Return the [X, Y] coordinate for the center point of the cell that contains the specified text.  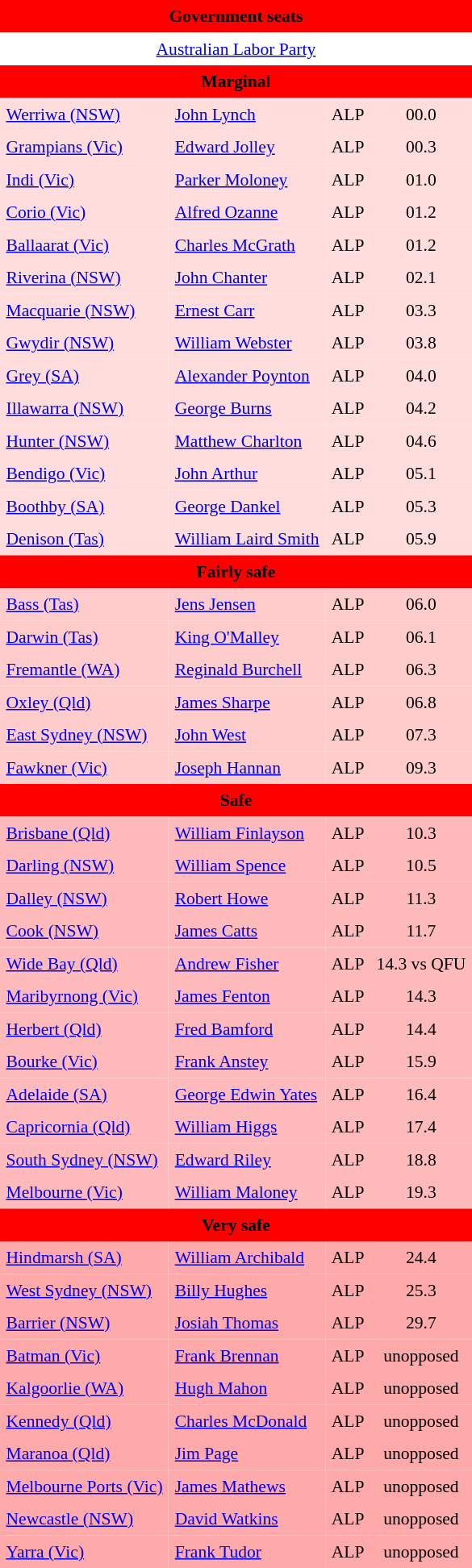
Frank Tudor [247, 1551]
Jens Jensen [247, 604]
Billy Hughes [247, 1290]
29.7 [421, 1323]
14.3 vs QFU [421, 963]
09.3 [421, 767]
14.4 [421, 1028]
Fairly safe [236, 571]
Barrier (NSW) [84, 1323]
06.1 [421, 636]
Darwin (Tas) [84, 636]
Indi (Vic) [84, 179]
James Fenton [247, 996]
06.8 [421, 702]
Ernest Carr [247, 310]
Capricornia (Qld) [84, 1127]
Riverina (NSW) [84, 277]
Newcastle (NSW) [84, 1519]
Josiah Thomas [247, 1323]
West Sydney (NSW) [84, 1290]
John West [247, 735]
John Chanter [247, 277]
Hunter (NSW) [84, 440]
Kalgoorlie (WA) [84, 1388]
05.1 [421, 473]
Australian Labor Party [236, 48]
David Watkins [247, 1519]
Corio (Vic) [84, 212]
Batman (Vic) [84, 1355]
George Dankel [247, 506]
24.4 [421, 1257]
01.0 [421, 179]
25.3 [421, 1290]
Marginal [236, 81]
Hugh Mahon [247, 1388]
04.6 [421, 440]
11.7 [421, 931]
William Maloney [247, 1192]
Melbourne (Vic) [84, 1192]
Bourke (Vic) [84, 1061]
Jim Page [247, 1453]
Oxley (Qld) [84, 702]
Frank Brennan [247, 1355]
George Edwin Yates [247, 1094]
10.5 [421, 865]
Denison (Tas) [84, 539]
Illawarra (NSW) [84, 408]
Dalley (NSW) [84, 898]
Andrew Fisher [247, 963]
Frank Anstey [247, 1061]
Grey (SA) [84, 375]
John Arthur [247, 473]
Yarra (Vic) [84, 1551]
15.9 [421, 1061]
10.3 [421, 832]
William Higgs [247, 1127]
Government seats [236, 16]
Cook (NSW) [84, 931]
Melbourne Ports (Vic) [84, 1486]
04.0 [421, 375]
06.0 [421, 604]
Charles McDonald [247, 1420]
Maranoa (Qld) [84, 1453]
04.2 [421, 408]
Robert Howe [247, 898]
00.3 [421, 147]
03.3 [421, 310]
Fremantle (WA) [84, 669]
James Mathews [247, 1486]
William Spence [247, 865]
Alfred Ozanne [247, 212]
William Archibald [247, 1257]
Reginald Burchell [247, 669]
00.0 [421, 114]
Ballaarat (Vic) [84, 244]
05.3 [421, 506]
George Burns [247, 408]
South Sydney (NSW) [84, 1159]
Brisbane (Qld) [84, 832]
King O'Malley [247, 636]
14.3 [421, 996]
02.1 [421, 277]
Joseph Hannan [247, 767]
Edward Jolley [247, 147]
East Sydney (NSW) [84, 735]
Adelaide (SA) [84, 1094]
Bendigo (Vic) [84, 473]
17.4 [421, 1127]
Werriwa (NSW) [84, 114]
Edward Riley [247, 1159]
William Laird Smith [247, 539]
Wide Bay (Qld) [84, 963]
Safe [236, 800]
Maribyrnong (Vic) [84, 996]
Charles McGrath [247, 244]
05.9 [421, 539]
Macquarie (NSW) [84, 310]
William Finlayson [247, 832]
Alexander Poynton [247, 375]
William Webster [247, 343]
Herbert (Qld) [84, 1028]
Grampians (Vic) [84, 147]
16.4 [421, 1094]
Matthew Charlton [247, 440]
Boothby (SA) [84, 506]
Very safe [236, 1224]
Darling (NSW) [84, 865]
Fred Bamford [247, 1028]
Hindmarsh (SA) [84, 1257]
Gwydir (NSW) [84, 343]
18.8 [421, 1159]
Fawkner (Vic) [84, 767]
03.8 [421, 343]
07.3 [421, 735]
Parker Moloney [247, 179]
11.3 [421, 898]
John Lynch [247, 114]
James Catts [247, 931]
Kennedy (Qld) [84, 1420]
19.3 [421, 1192]
James Sharpe [247, 702]
Bass (Tas) [84, 604]
06.3 [421, 669]
